From the cell containing the given text, extract its center point as [x, y] coordinate. 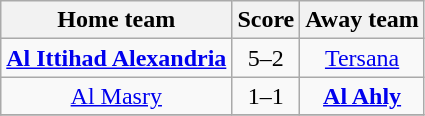
Al Ittihad Alexandria [116, 58]
Home team [116, 20]
Al Masry [116, 96]
5–2 [266, 58]
Away team [362, 20]
Score [266, 20]
1–1 [266, 96]
Al Ahly [362, 96]
Tersana [362, 58]
